Capture the cell that displays the provided text and extract its (X, Y) central coordinate. 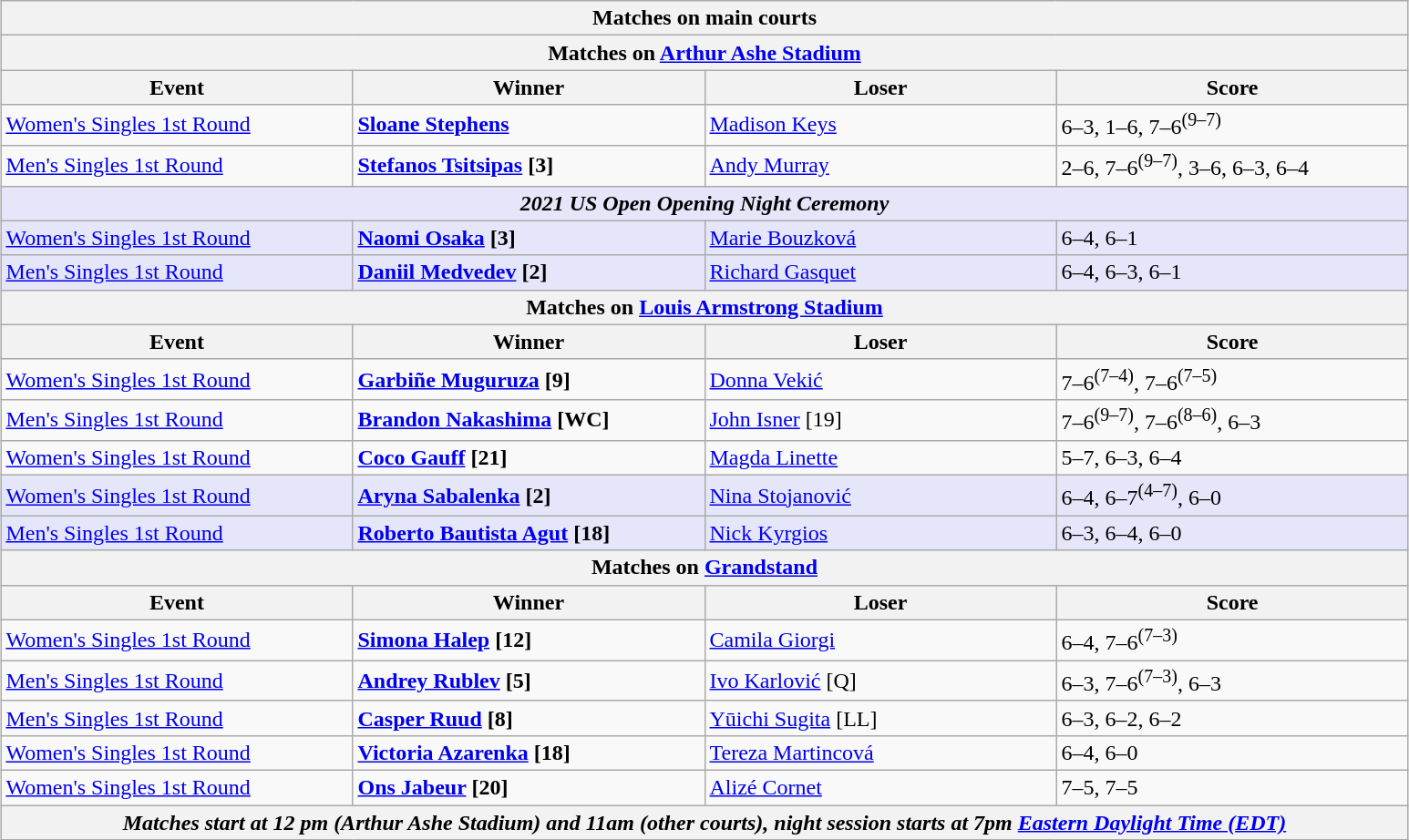
5–7, 6–3, 6–4 (1232, 457)
Tereza Martincová (880, 753)
7–6(9–7), 7–6(8–6), 6–3 (1232, 421)
Matches on main courts (704, 18)
Coco Gauff [21] (529, 457)
7–6(7–4), 7–6(7–5) (1232, 379)
7–5, 7–5 (1232, 788)
John Isner [19] (880, 421)
Naomi Osaka [3] (529, 238)
6–3, 6–4, 6–0 (1232, 533)
2021 US Open Opening Night Ceremony (704, 203)
6–3, 6–2, 6–2 (1232, 718)
Matches on Louis Armstrong Stadium (704, 307)
2–6, 7–6(9–7), 3–6, 6–3, 6–4 (1232, 166)
Aryna Sabalenka [2] (529, 496)
Matches start at 12 pm (Arthur Ashe Stadium) and 11am (other courts), night session starts at 7pm Eastern Daylight Time (EDT) (704, 823)
Camila Giorgi (880, 640)
Daniil Medvedev [2] (529, 272)
Yūichi Sugita [LL] (880, 718)
Andrey Rublev [5] (529, 681)
Richard Gasquet (880, 272)
Alizé Cornet (880, 788)
Victoria Azarenka [18] (529, 753)
6–4, 7–6(7–3) (1232, 640)
Andy Murray (880, 166)
Brandon Nakashima [WC] (529, 421)
6–4, 6–3, 6–1 (1232, 272)
Simona Halep [12] (529, 640)
Ons Jabeur [20] (529, 788)
6–3, 1–6, 7–6(9–7) (1232, 126)
Matches on Arthur Ashe Stadium (704, 53)
Matches on Grandstand (704, 568)
6–4, 6–7(4–7), 6–0 (1232, 496)
Magda Linette (880, 457)
Roberto Bautista Agut [18] (529, 533)
Donna Vekić (880, 379)
Marie Bouzková (880, 238)
6–4, 6–1 (1232, 238)
Stefanos Tsitsipas [3] (529, 166)
Ivo Karlović [Q] (880, 681)
Nick Kyrgios (880, 533)
Casper Ruud [8] (529, 718)
6–4, 6–0 (1232, 753)
Garbiñe Muguruza [9] (529, 379)
Sloane Stephens (529, 126)
Nina Stojanović (880, 496)
6–3, 7–6(7–3), 6–3 (1232, 681)
Madison Keys (880, 126)
